Pinpoint the cell where the given text exists, returning its (X, Y) midpoint coordinate. 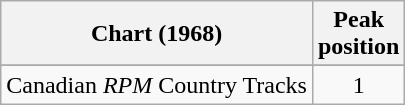
Canadian RPM Country Tracks (157, 85)
1 (358, 85)
Peakposition (358, 34)
Chart (1968) (157, 34)
